Output the [x, y] coordinate of the center of the cell containing the given text.  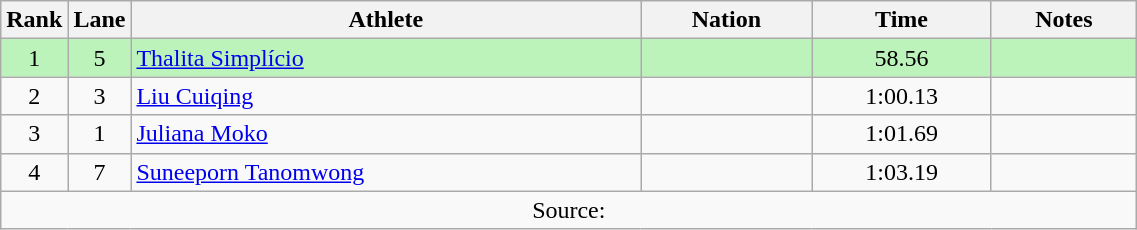
7 [100, 172]
Juliana Moko [386, 134]
58.56 [902, 58]
Lane [100, 20]
1:00.13 [902, 96]
Notes [1064, 20]
Time [902, 20]
Thalita Simplício [386, 58]
1:01.69 [902, 134]
Source: [569, 210]
2 [34, 96]
4 [34, 172]
Rank [34, 20]
1:03.19 [902, 172]
Nation [727, 20]
Liu Cuiqing [386, 96]
Athlete [386, 20]
5 [100, 58]
Suneeporn Tanomwong [386, 172]
